Search for the cell housing the specified text and yield its [x, y] center coordinate. 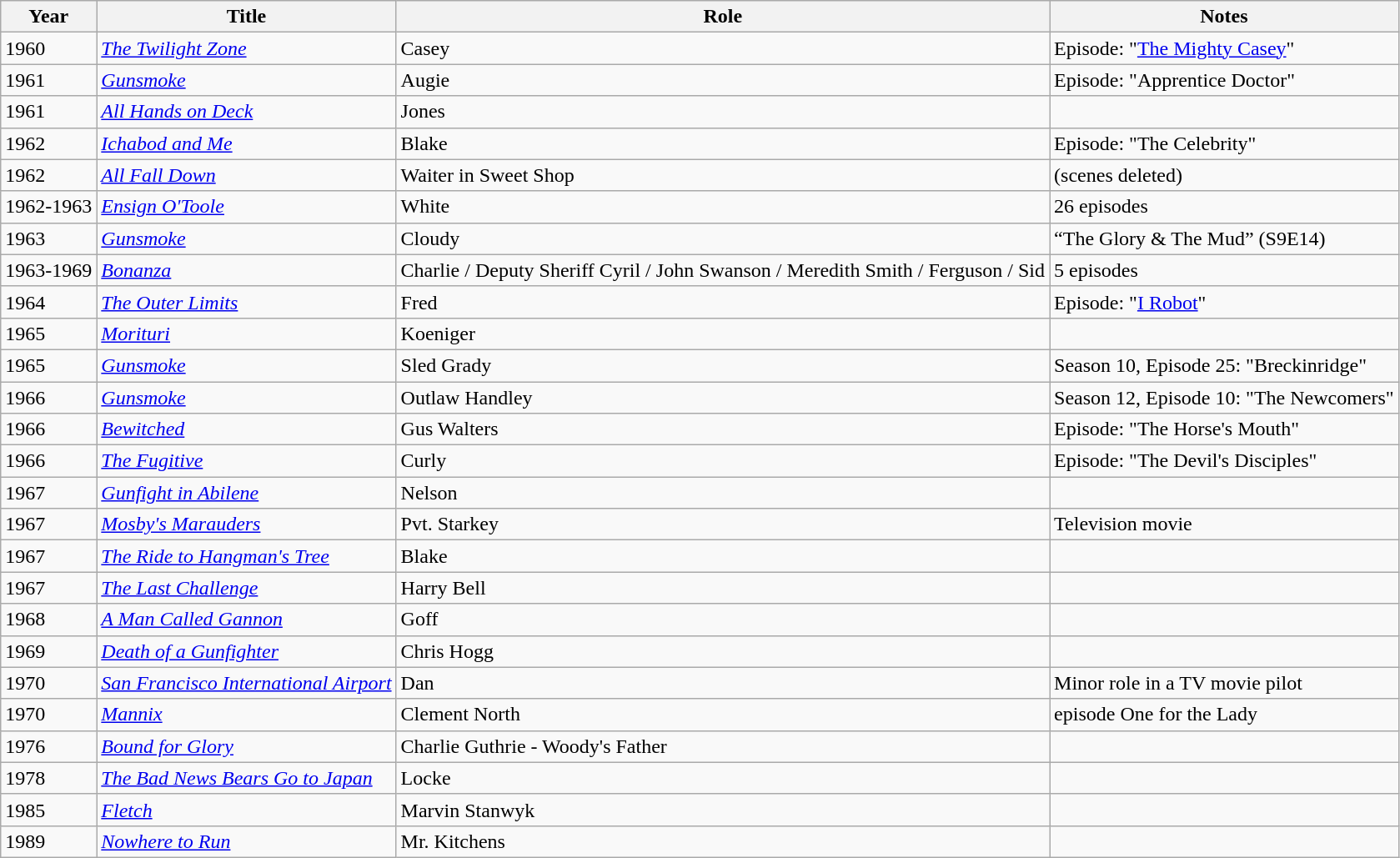
Koeniger [722, 334]
Mr. Kitchens [722, 841]
Minor role in a TV movie pilot [1224, 683]
1963 [48, 238]
Outlaw Handley [722, 398]
Chris Hogg [722, 651]
White [722, 207]
1963-1969 [48, 270]
1964 [48, 302]
Mannix [247, 715]
Sled Grady [722, 365]
Clement North [722, 715]
The Outer Limits [247, 302]
Dan [722, 683]
The Ride to Hangman's Tree [247, 556]
A Man Called Gannon [247, 620]
The Fugitive [247, 461]
Season 12, Episode 10: "The Newcomers" [1224, 398]
Episode: "The Devil's Disciples" [1224, 461]
Curly [722, 461]
Morituri [247, 334]
Charlie Guthrie - Woody's Father [722, 746]
26 episodes [1224, 207]
1962-1963 [48, 207]
Role [722, 17]
Episode: "I Robot" [1224, 302]
episode One for the Lady [1224, 715]
Marvin Stanwyk [722, 810]
1985 [48, 810]
Title [247, 17]
Gus Walters [722, 429]
Nowhere to Run [247, 841]
Notes [1224, 17]
Gunfight in Abilene [247, 493]
Casey [722, 48]
Ichabod and Me [247, 143]
(scenes deleted) [1224, 175]
Locke [722, 778]
Episode: "Apprentice Doctor" [1224, 80]
The Bad News Bears Go to Japan [247, 778]
1968 [48, 620]
Bewitched [247, 429]
Charlie / Deputy Sheriff Cyril / John Swanson / Meredith Smith / Ferguson / Sid [722, 270]
Cloudy [722, 238]
Season 10, Episode 25: "Breckinridge" [1224, 365]
Waiter in Sweet Shop [722, 175]
Year [48, 17]
Bonanza [247, 270]
Death of a Gunfighter [247, 651]
The Twilight Zone [247, 48]
1989 [48, 841]
The Last Challenge [247, 588]
Mosby's Marauders [247, 524]
1969 [48, 651]
All Hands on Deck [247, 112]
Fletch [247, 810]
All Fall Down [247, 175]
Fred [722, 302]
Jones [722, 112]
1978 [48, 778]
“The Glory & The Mud” (S9E14) [1224, 238]
Television movie [1224, 524]
5 episodes [1224, 270]
1960 [48, 48]
Ensign O'Toole [247, 207]
Bound for Glory [247, 746]
Harry Bell [722, 588]
Goff [722, 620]
San Francisco International Airport [247, 683]
Episode: "The Horse's Mouth" [1224, 429]
Nelson [722, 493]
Episode: "The Mighty Casey" [1224, 48]
1976 [48, 746]
Episode: "The Celebrity" [1224, 143]
Pvt. Starkey [722, 524]
Augie [722, 80]
